Capture the cell that displays the provided text and extract its [x, y] central coordinate. 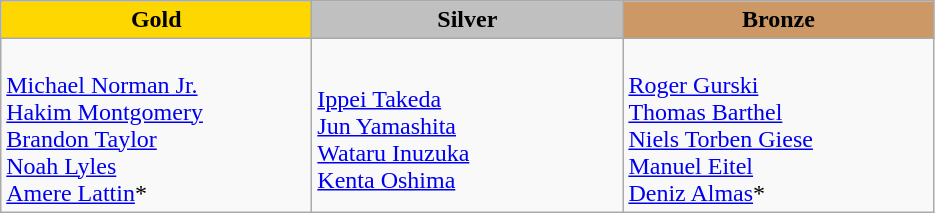
Gold [156, 20]
Silver [468, 20]
Ippei TakedaJun YamashitaWataru InuzukaKenta Oshima [468, 126]
Bronze [778, 20]
Michael Norman Jr.Hakim MontgomeryBrandon TaylorNoah LylesAmere Lattin* [156, 126]
Roger GurskiThomas BarthelNiels Torben GieseManuel EitelDeniz Almas* [778, 126]
